Find where the given text appears and provide that cell's center as [X, Y] coordinate. 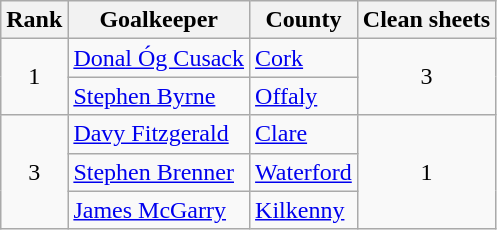
Waterford [304, 172]
Kilkenny [304, 210]
James McGarry [159, 210]
Clare [304, 134]
Cork [304, 58]
Stephen Byrne [159, 96]
Clean sheets [426, 20]
Rank [34, 20]
Donal Óg Cusack [159, 58]
Goalkeeper [159, 20]
Offaly [304, 96]
Davy Fitzgerald [159, 134]
County [304, 20]
Stephen Brenner [159, 172]
